Scan for the cell matching the given text and deliver its [x, y] coordinate at center. 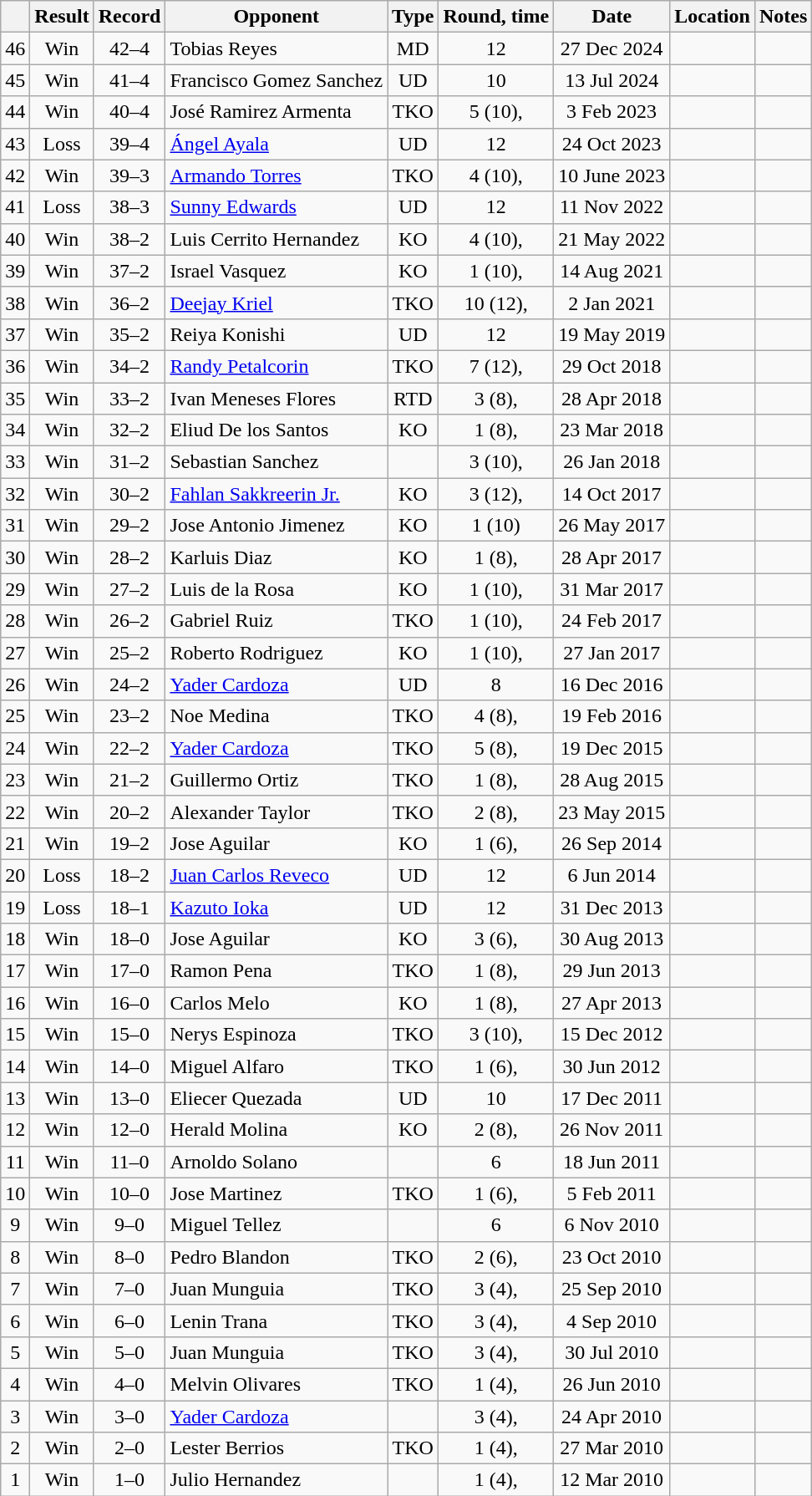
40–4 [129, 112]
Francisco Gomez Sanchez [277, 80]
17–0 [129, 971]
Lester Berrios [277, 1448]
Melvin Olivares [277, 1384]
5 [15, 1352]
27 Mar 2010 [612, 1448]
18–2 [129, 875]
26 Nov 2011 [612, 1130]
Carlos Melo [277, 1003]
38–2 [129, 239]
18–1 [129, 907]
13–0 [129, 1098]
20–2 [129, 812]
19 [15, 907]
26 Sep 2014 [612, 843]
19–2 [129, 843]
Location [713, 17]
7 (12), [496, 366]
36–2 [129, 303]
31 Mar 2017 [612, 589]
7–0 [129, 1289]
17 [15, 971]
28 [15, 621]
4 [15, 1384]
Tobias Reyes [277, 48]
4 Sep 2010 [612, 1320]
34 [15, 430]
34–2 [129, 366]
14 Aug 2021 [612, 271]
33 [15, 462]
43 [15, 144]
6 Nov 2010 [612, 1225]
7 [15, 1289]
27–2 [129, 589]
30 Aug 2013 [612, 939]
Arnoldo Solano [277, 1162]
16–0 [129, 1003]
44 [15, 112]
21–2 [129, 780]
30 Jun 2012 [612, 1066]
12–0 [129, 1130]
2–0 [129, 1448]
1–0 [129, 1480]
42 [15, 176]
24–2 [129, 684]
Round, time [496, 17]
Miguel Tellez [277, 1225]
6 Jun 2014 [612, 875]
Ángel Ayala [277, 144]
Luis Cerrito Hernandez [277, 239]
41–4 [129, 80]
30 Jul 2010 [612, 1352]
30 [15, 557]
25 [15, 716]
Notes [783, 17]
20 [15, 875]
4 (8), [496, 716]
13 [15, 1098]
28 Aug 2015 [612, 780]
26 Jan 2018 [612, 462]
27 Jan 2017 [612, 653]
10–0 [129, 1193]
28 Apr 2017 [612, 557]
Eliud De los Santos [277, 430]
11 Nov 2022 [612, 207]
Nerys Espinoza [277, 1035]
23 [15, 780]
Ivan Meneses Flores [277, 399]
2 (6), [496, 1257]
27 Apr 2013 [612, 1003]
35 [15, 399]
23 May 2015 [612, 812]
Result [62, 17]
15 Dec 2012 [612, 1035]
Karluis Diaz [277, 557]
3 [15, 1417]
10 (12), [496, 303]
9–0 [129, 1225]
Fahlan Sakkreerin Jr. [277, 494]
Pedro Blandon [277, 1257]
22–2 [129, 748]
26 May 2017 [612, 526]
Julio Hernandez [277, 1480]
Alexander Taylor [277, 812]
Date [612, 17]
26 [15, 684]
2 Jan 2021 [612, 303]
Kazuto Ioka [277, 907]
3 (6), [496, 939]
37 [15, 334]
23 Oct 2010 [612, 1257]
Ramon Pena [277, 971]
13 Jul 2024 [612, 80]
31 Dec 2013 [612, 907]
25–2 [129, 653]
27 Dec 2024 [612, 48]
26–2 [129, 621]
15 [15, 1035]
32 [15, 494]
36 [15, 366]
Sunny Edwards [277, 207]
39–3 [129, 176]
32–2 [129, 430]
5 (10), [496, 112]
3–0 [129, 1417]
27 [15, 653]
Reiya Konishi [277, 334]
38 [15, 303]
39–4 [129, 144]
1 [15, 1480]
33–2 [129, 399]
18 [15, 939]
39 [15, 271]
José Ramirez Armenta [277, 112]
14 [15, 1066]
Gabriel Ruiz [277, 621]
23–2 [129, 716]
8–0 [129, 1257]
17 Dec 2011 [612, 1098]
24 Oct 2023 [612, 144]
3 Feb 2023 [612, 112]
Lenin Trana [277, 1320]
19 Feb 2016 [612, 716]
24 Feb 2017 [612, 621]
19 May 2019 [612, 334]
24 Apr 2010 [612, 1417]
24 [15, 748]
1 (10) [496, 526]
Israel Vasquez [277, 271]
25 Sep 2010 [612, 1289]
5–0 [129, 1352]
Deejay Kriel [277, 303]
Noe Medina [277, 716]
Sebastian Sanchez [277, 462]
31–2 [129, 462]
29 [15, 589]
11–0 [129, 1162]
29 Oct 2018 [612, 366]
29 Jun 2013 [612, 971]
4–0 [129, 1384]
28–2 [129, 557]
42–4 [129, 48]
16 [15, 1003]
29–2 [129, 526]
21 May 2022 [612, 239]
Opponent [277, 17]
19 Dec 2015 [612, 748]
11 [15, 1162]
Type [413, 17]
Record [129, 17]
15–0 [129, 1035]
Miguel Alfaro [277, 1066]
28 Apr 2018 [612, 399]
Guillermo Ortiz [277, 780]
RTD [413, 399]
5 Feb 2011 [612, 1193]
Jose Martinez [277, 1193]
46 [15, 48]
Jose Antonio Jimenez [277, 526]
23 Mar 2018 [612, 430]
45 [15, 80]
Herald Molina [277, 1130]
18 Jun 2011 [612, 1162]
10 June 2023 [612, 176]
26 Jun 2010 [612, 1384]
MD [413, 48]
14–0 [129, 1066]
37–2 [129, 271]
30–2 [129, 494]
22 [15, 812]
Roberto Rodriguez [277, 653]
Juan Carlos Reveco [277, 875]
18–0 [129, 939]
31 [15, 526]
3 (8), [496, 399]
Randy Petalcorin [277, 366]
40 [15, 239]
38–3 [129, 207]
21 [15, 843]
Armando Torres [277, 176]
9 [15, 1225]
12 Mar 2010 [612, 1480]
41 [15, 207]
Luis de la Rosa [277, 589]
6–0 [129, 1320]
Eliecer Quezada [277, 1098]
14 Oct 2017 [612, 494]
2 [15, 1448]
3 (12), [496, 494]
16 Dec 2016 [612, 684]
35–2 [129, 334]
5 (8), [496, 748]
